Pinpoint the cell where the given text exists, returning its (x, y) midpoint coordinate. 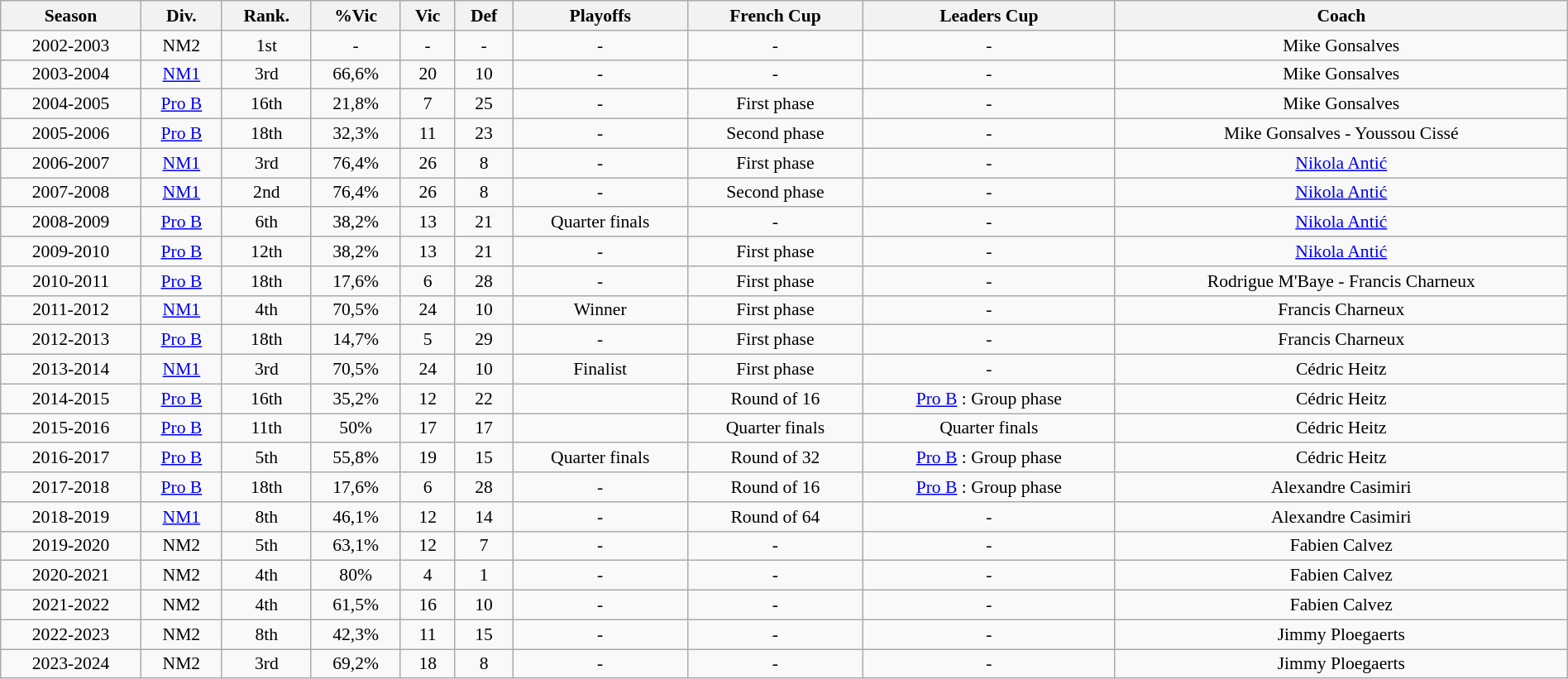
2012-2013 (71, 340)
12th (266, 251)
14 (484, 517)
2008-2009 (71, 222)
2009-2010 (71, 251)
20 (428, 74)
69,2% (356, 664)
Def (484, 16)
1 (484, 576)
2003-2004 (71, 74)
2016-2017 (71, 458)
22 (484, 399)
Playoffs (600, 16)
2002-2003 (71, 45)
Finalist (600, 370)
Vic (428, 16)
2005-2006 (71, 134)
46,1% (356, 517)
Winner (600, 310)
2015-2016 (71, 428)
2010-2011 (71, 281)
2022-2023 (71, 634)
2017-2018 (71, 487)
Rodrigue M'Baye - Francis Charneux (1341, 281)
21,8% (356, 104)
%Vic (356, 16)
18 (428, 664)
2006-2007 (71, 163)
5 (428, 340)
French Cup (776, 16)
Mike Gonsalves - Youssou Cissé (1341, 134)
2011-2012 (71, 310)
16 (428, 605)
63,1% (356, 546)
Coach (1341, 16)
2013-2014 (71, 370)
25 (484, 104)
Div. (181, 16)
2021-2022 (71, 605)
2020-2021 (71, 576)
Round of 64 (776, 517)
2023-2024 (71, 664)
14,7% (356, 340)
6th (266, 222)
Round of 32 (776, 458)
Season (71, 16)
80% (356, 576)
32,3% (356, 134)
23 (484, 134)
42,3% (356, 634)
2018-2019 (71, 517)
4 (428, 576)
35,2% (356, 399)
2019-2020 (71, 546)
66,6% (356, 74)
2007-2008 (71, 193)
55,8% (356, 458)
50% (356, 428)
19 (428, 458)
29 (484, 340)
1st (266, 45)
Leaders Cup (989, 16)
61,5% (356, 605)
2004-2005 (71, 104)
2nd (266, 193)
2014-2015 (71, 399)
11th (266, 428)
Rank. (266, 16)
